Determine the (X, Y) coordinate at the center of the cell enclosing the given text.  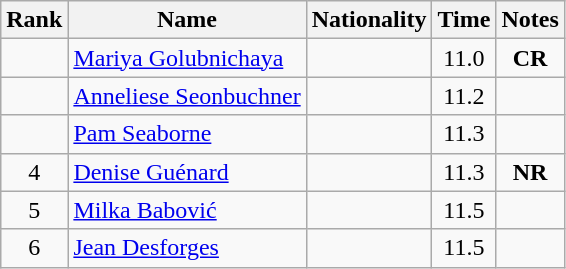
Time (464, 20)
Milka Babović (187, 210)
Name (187, 20)
NR (530, 172)
11.2 (464, 96)
Nationality (369, 20)
5 (34, 210)
6 (34, 248)
Pam Seaborne (187, 134)
Jean Desforges (187, 248)
Notes (530, 20)
Mariya Golubnichaya (187, 58)
11.0 (464, 58)
CR (530, 58)
Denise Guénard (187, 172)
Rank (34, 20)
4 (34, 172)
Anneliese Seonbuchner (187, 96)
